Search for the cell housing the specified text and yield its (x, y) center coordinate. 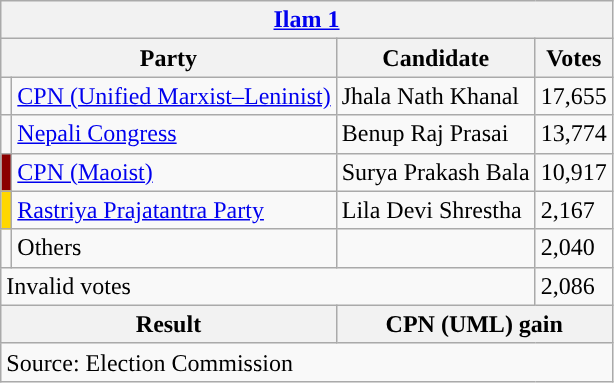
Result (168, 324)
Candidate (436, 58)
Votes (574, 58)
Others (174, 248)
Source: Election Commission (307, 362)
Benup Raj Prasai (436, 134)
Nepali Congress (174, 134)
CPN (Maoist) (174, 172)
Jhala Nath Khanal (436, 96)
Lila Devi Shrestha (436, 210)
2,167 (574, 210)
13,774 (574, 134)
Ilam 1 (307, 20)
10,917 (574, 172)
17,655 (574, 96)
CPN (Unified Marxist–Leninist) (174, 96)
2,040 (574, 248)
CPN (UML) gain (474, 324)
Invalid votes (268, 286)
2,086 (574, 286)
Surya Prakash Bala (436, 172)
Party (168, 58)
Rastriya Prajatantra Party (174, 210)
